Locate the cell with the specified text and output its [X, Y] center coordinate. 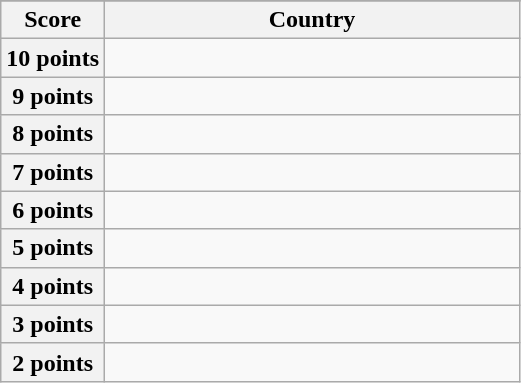
2 points [53, 362]
8 points [53, 134]
Country [312, 20]
3 points [53, 324]
10 points [53, 58]
9 points [53, 96]
Score [53, 20]
7 points [53, 172]
5 points [53, 248]
6 points [53, 210]
4 points [53, 286]
